Scan for the cell matching the given text and deliver its (X, Y) coordinate at center. 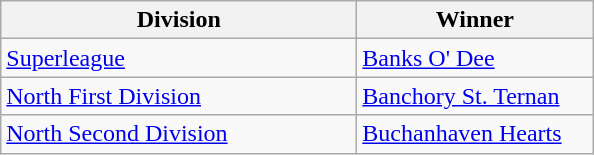
North Second Division (179, 134)
Superleague (179, 58)
Banks O' Dee (475, 58)
Buchanhaven Hearts (475, 134)
Banchory St. Ternan (475, 96)
Division (179, 20)
North First Division (179, 96)
Winner (475, 20)
